Determine the (x, y) coordinate at the center of the cell enclosing the given text.  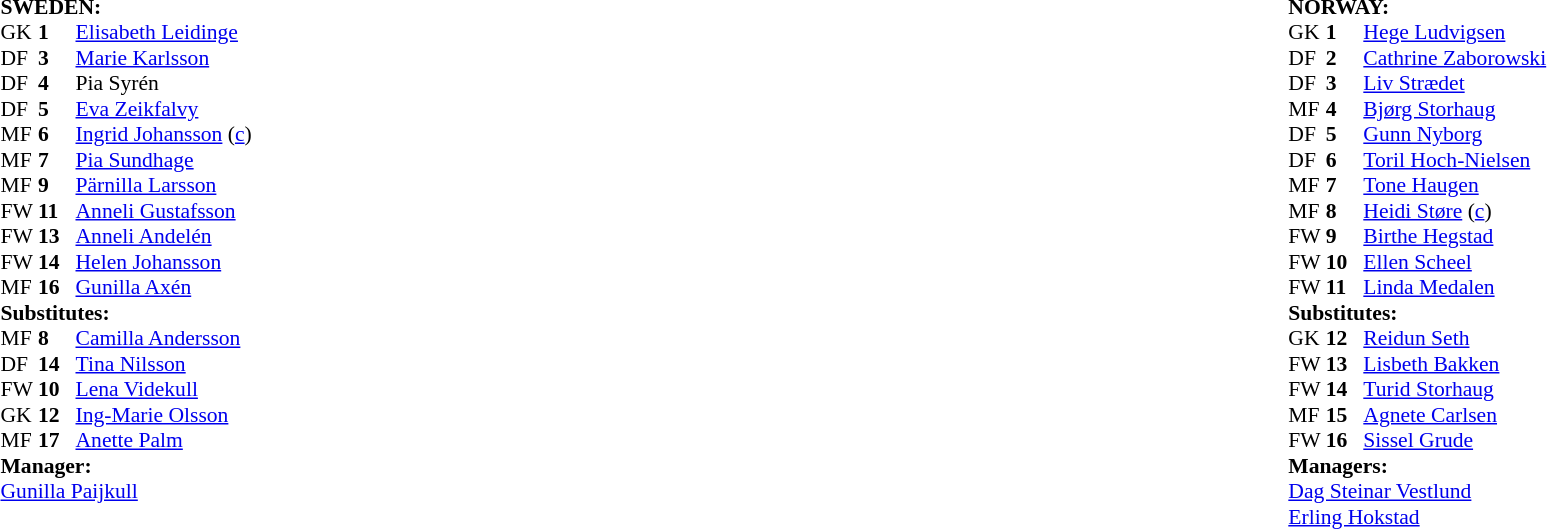
Anneli Andelén (164, 237)
Pia Sundhage (164, 160)
Liv Strædet (1454, 83)
Ingrid Johansson (c) (164, 135)
Ing-Marie Olsson (164, 415)
Pärnilla Larsson (164, 185)
Pia Syrén (164, 83)
Linda Medalen (1454, 287)
Birthe Hegstad (1454, 237)
17 (57, 441)
Gunilla Paijkull (126, 491)
Managers: (1417, 466)
Camilla Andersson (164, 339)
Marie Karlsson (164, 58)
Anneli Gustafsson (164, 211)
Toril Hoch-Nielsen (1454, 160)
Tina Nilsson (164, 364)
2 (1345, 58)
Dag Steinar VestlundErling Hokstad (1417, 504)
Agnete Carlsen (1454, 415)
Hege Ludvigsen (1454, 33)
Cathrine Zaborowski (1454, 58)
Turid Storhaug (1454, 389)
Ellen Scheel (1454, 262)
15 (1345, 415)
Lisbeth Bakken (1454, 364)
Anette Palm (164, 441)
Tone Haugen (1454, 185)
Eva Zeikfalvy (164, 109)
Elisabeth Leidinge (164, 33)
Helen Johansson (164, 262)
Sissel Grude (1454, 441)
Gunilla Axén (164, 287)
Reidun Seth (1454, 339)
Bjørg Storhaug (1454, 109)
Lena Videkull (164, 389)
Gunn Nyborg (1454, 135)
Manager: (126, 466)
Heidi Støre (c) (1454, 211)
